Extract the [x, y] coordinate from the center of the cell holding the provided text.  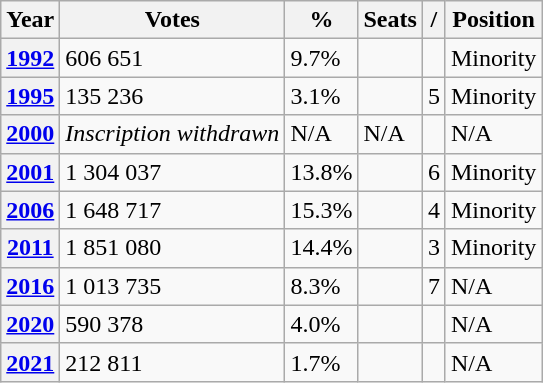
3 [434, 248]
1 013 735 [172, 286]
3.1% [322, 96]
4.0% [322, 324]
2021 [30, 362]
8.3% [322, 286]
9.7% [322, 58]
Seats [390, 20]
Position [493, 20]
Year [30, 20]
135 236 [172, 96]
14.4% [322, 248]
Votes [172, 20]
212 811 [172, 362]
13.8% [322, 172]
6 [434, 172]
2001 [30, 172]
15.3% [322, 210]
2016 [30, 286]
Inscription withdrawn [172, 134]
1 851 080 [172, 248]
590 378 [172, 324]
2020 [30, 324]
1 304 037 [172, 172]
1 648 717 [172, 210]
7 [434, 286]
1.7% [322, 362]
606 651 [172, 58]
2006 [30, 210]
5 [434, 96]
2011 [30, 248]
1995 [30, 96]
% [322, 20]
/ [434, 20]
1992 [30, 58]
2000 [30, 134]
4 [434, 210]
